Capture the cell that displays the provided text and extract its [X, Y] central coordinate. 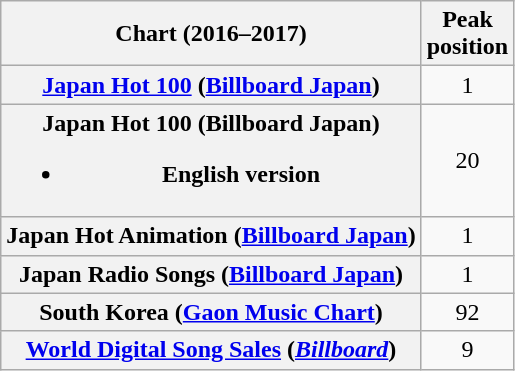
South Korea (Gaon Music Chart) [211, 312]
Peakposition [467, 34]
Japan Hot Animation (Billboard Japan) [211, 236]
Japan Radio Songs (Billboard Japan) [211, 274]
92 [467, 312]
Japan Hot 100 (Billboard Japan)English version [211, 160]
9 [467, 350]
World Digital Song Sales (Billboard) [211, 350]
20 [467, 160]
Japan Hot 100 (Billboard Japan) [211, 85]
Chart (2016–2017) [211, 34]
